Extract the (X, Y) coordinate from the center of the cell holding the provided text.  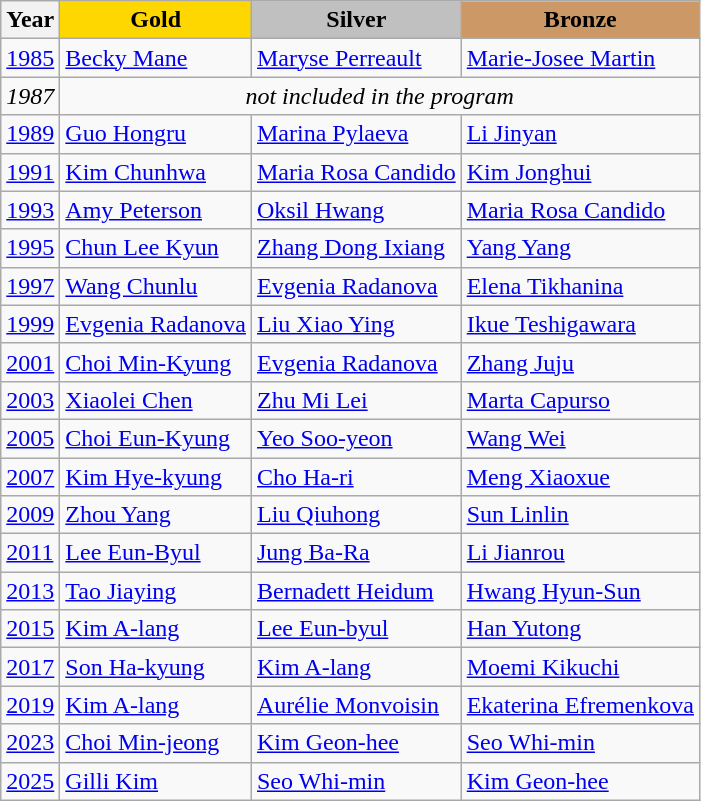
Kim Jonghui (580, 172)
Moemi Kikuchi (580, 667)
Jung Ba-Ra (356, 553)
2013 (30, 591)
2015 (30, 629)
2007 (30, 477)
Wang Wei (580, 438)
Silver (356, 20)
1985 (30, 58)
1989 (30, 134)
Oksil Hwang (356, 210)
Hwang Hyun-Sun (580, 591)
Marina Pylaeva (356, 134)
2023 (30, 743)
2025 (30, 781)
Aurélie Monvoisin (356, 705)
Kim Hye-kyung (156, 477)
Li Jianrou (580, 553)
Marta Capurso (580, 400)
Yeo Soo-yeon (356, 438)
Xiaolei Chen (156, 400)
Zhu Mi Lei (356, 400)
Sun Linlin (580, 515)
1993 (30, 210)
Year (30, 20)
Choi Eun-Kyung (156, 438)
Maryse Perreault (356, 58)
Yang Yang (580, 248)
Meng Xiaoxue (580, 477)
2003 (30, 400)
Chun Lee Kyun (156, 248)
Zhou Yang (156, 515)
Choi Min-jeong (156, 743)
2017 (30, 667)
not included in the program (380, 96)
Zhang Dong Ixiang (356, 248)
Lee Eun-Byul (156, 553)
Amy Peterson (156, 210)
Wang Chunlu (156, 286)
Gold (156, 20)
2009 (30, 515)
Kim Chunhwa (156, 172)
Bernadett Heidum (356, 591)
Li Jinyan (580, 134)
2001 (30, 362)
Cho Ha-ri (356, 477)
Ekaterina Efremenkova (580, 705)
Lee Eun-byul (356, 629)
Han Yutong (580, 629)
Liu Xiao Ying (356, 324)
Becky Mane (156, 58)
Guo Hongru (156, 134)
2005 (30, 438)
2011 (30, 553)
Choi Min-Kyung (156, 362)
Liu Qiuhong (356, 515)
1991 (30, 172)
Elena Tikhanina (580, 286)
2019 (30, 705)
1997 (30, 286)
1995 (30, 248)
1999 (30, 324)
Tao Jiaying (156, 591)
Zhang Juju (580, 362)
Marie-Josee Martin (580, 58)
Son Ha-kyung (156, 667)
Gilli Kim (156, 781)
1987 (30, 96)
Ikue Teshigawara (580, 324)
Bronze (580, 20)
